For the text-containing cell, return its midpoint in (X, Y) coordinate format. 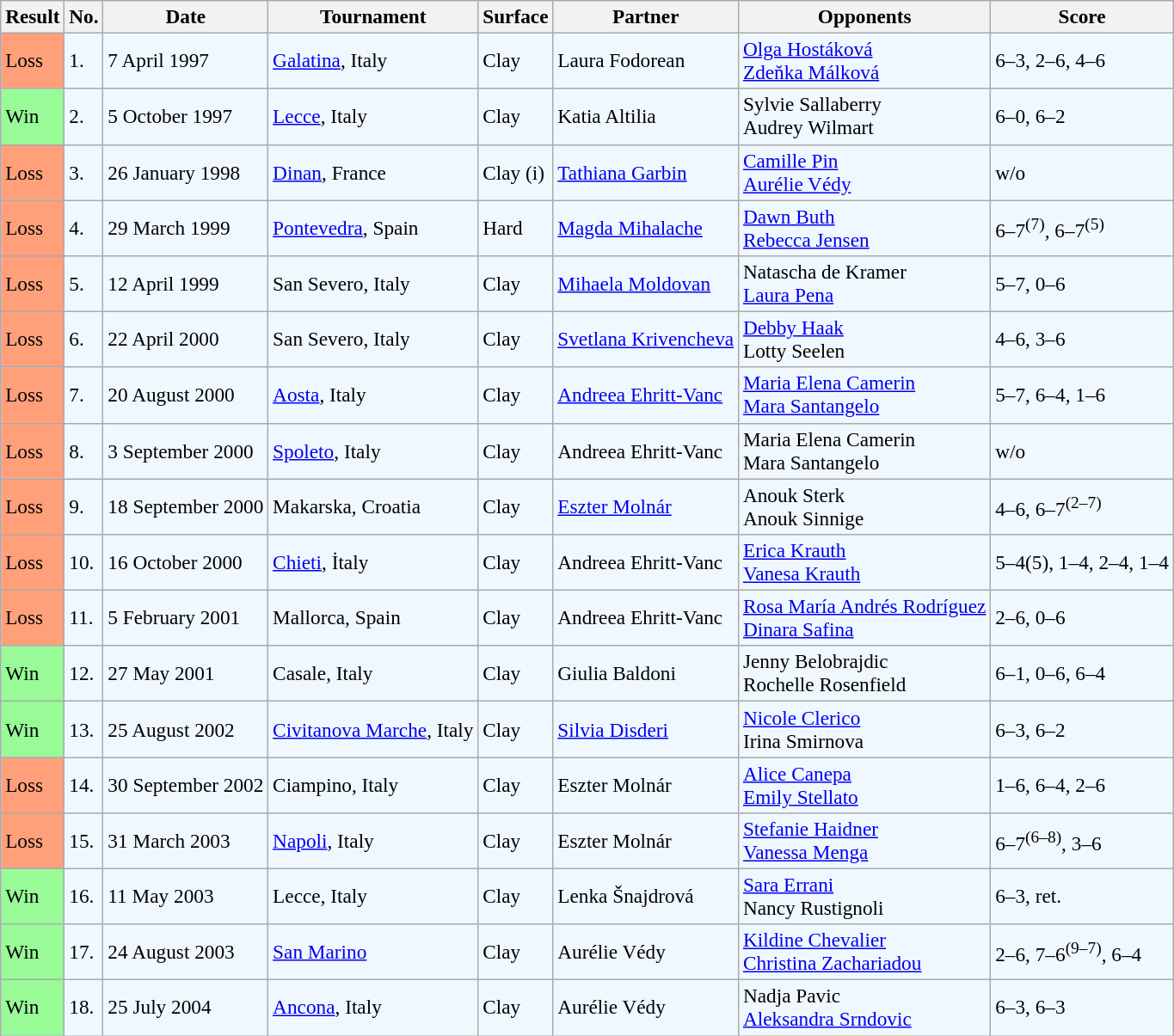
14. (84, 784)
5. (84, 284)
1–6, 6–4, 2–6 (1082, 784)
7. (84, 395)
7 April 1997 (186, 60)
Tathiana Garbin (646, 172)
Surface (516, 16)
5–4(5), 1–4, 2–4, 1–4 (1082, 562)
Galatina, Italy (373, 60)
3. (84, 172)
Stefanie Haidner Vanessa Menga (865, 841)
18. (84, 1008)
Ancona, Italy (373, 1008)
Nicole Clerico Irina Smirnova (865, 729)
25 July 2004 (186, 1008)
13. (84, 729)
22 April 2000 (186, 339)
Giulia Baldoni (646, 674)
Opponents (865, 16)
8. (84, 451)
Natascha de Kramer Laura Pena (865, 284)
1. (84, 60)
6–3, 6–3 (1082, 1008)
Magda Mihalache (646, 227)
Lenka Šnajdrová (646, 896)
9. (84, 506)
5 February 2001 (186, 617)
30 September 2002 (186, 784)
Casale, Italy (373, 674)
Katia Altilia (646, 117)
Makarska, Croatia (373, 506)
12. (84, 674)
6–1, 0–6, 6–4 (1082, 674)
16. (84, 896)
17. (84, 953)
Alice Canepa Emily Stellato (865, 784)
6–0, 6–2 (1082, 117)
29 March 1999 (186, 227)
Mihaela Moldovan (646, 284)
Anouk Sterk Anouk Sinnige (865, 506)
26 January 1998 (186, 172)
3 September 2000 (186, 451)
4–6, 6–7(2–7) (1082, 506)
Erica Krauth Vanesa Krauth (865, 562)
27 May 2001 (186, 674)
Jenny Belobrajdic Rochelle Rosenfield (865, 674)
16 October 2000 (186, 562)
11 May 2003 (186, 896)
Result (33, 16)
5–7, 0–6 (1082, 284)
6–7(7), 6–7(5) (1082, 227)
Camille Pin Aurélie Védy (865, 172)
Laura Fodorean (646, 60)
6–3, 2–6, 4–6 (1082, 60)
Rosa María Andrés Rodríguez Dinara Safina (865, 617)
24 August 2003 (186, 953)
Clay (i) (516, 172)
Svetlana Krivencheva (646, 339)
Pontevedra, Spain (373, 227)
2–6, 0–6 (1082, 617)
10. (84, 562)
5 October 1997 (186, 117)
Dawn Buth Rebecca Jensen (865, 227)
Nadja Pavic Aleksandra Srndovic (865, 1008)
Kildine Chevalier Christina Zachariadou (865, 953)
Debby Haak Lotty Seelen (865, 339)
4–6, 3–6 (1082, 339)
Aosta, Italy (373, 395)
20 August 2000 (186, 395)
San Marino (373, 953)
Civitanova Marche, Italy (373, 729)
Dinan, France (373, 172)
6. (84, 339)
Napoli, Italy (373, 841)
2–6, 7–6(9–7), 6–4 (1082, 953)
31 March 2003 (186, 841)
Sylvie Sallaberry Audrey Wilmart (865, 117)
6–3, 6–2 (1082, 729)
No. (84, 16)
25 August 2002 (186, 729)
12 April 1999 (186, 284)
15. (84, 841)
5–7, 6–4, 1–6 (1082, 395)
6–7(6–8), 3–6 (1082, 841)
Sara Errani Nancy Rustignoli (865, 896)
4. (84, 227)
Partner (646, 16)
Date (186, 16)
Score (1082, 16)
Olga Hostáková Zdeňka Málková (865, 60)
6–3, ret. (1082, 896)
18 September 2000 (186, 506)
Mallorca, Spain (373, 617)
Ciampino, Italy (373, 784)
Tournament (373, 16)
Silvia Disderi (646, 729)
2. (84, 117)
Spoleto, Italy (373, 451)
Chieti, İtaly (373, 562)
11. (84, 617)
Hard (516, 227)
